Output the (x, y) coordinate of the center of the cell containing the given text.  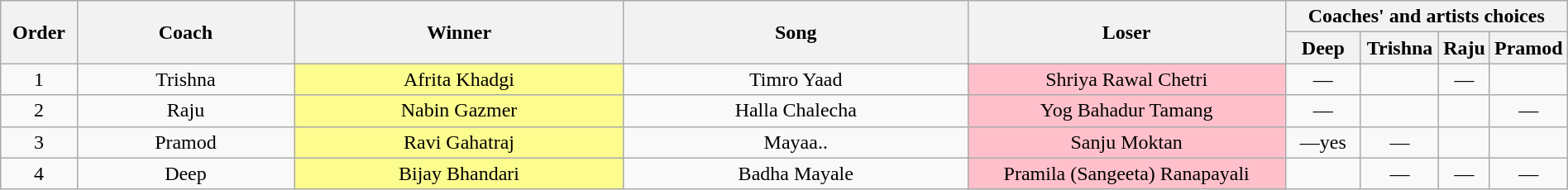
3 (40, 142)
Halla Chalecha (796, 111)
Sanju Moktan (1126, 142)
Song (796, 32)
4 (40, 173)
Badha Mayale (796, 173)
Shriya Rawal Chetri (1126, 79)
Coach (185, 32)
Coaches' and artists choices (1426, 17)
Timro Yaad (796, 79)
1 (40, 79)
Yog Bahadur Tamang (1126, 111)
Mayaa.. (796, 142)
2 (40, 111)
Ravi Gahatraj (460, 142)
Bijay Bhandari (460, 173)
Order (40, 32)
Nabin Gazmer (460, 111)
Loser (1126, 32)
Winner (460, 32)
—yes (1323, 142)
Pramila (Sangeeta) Ranapayali (1126, 173)
Afrita Khadgi (460, 79)
